Return [X, Y] of the center of cell containing provided text 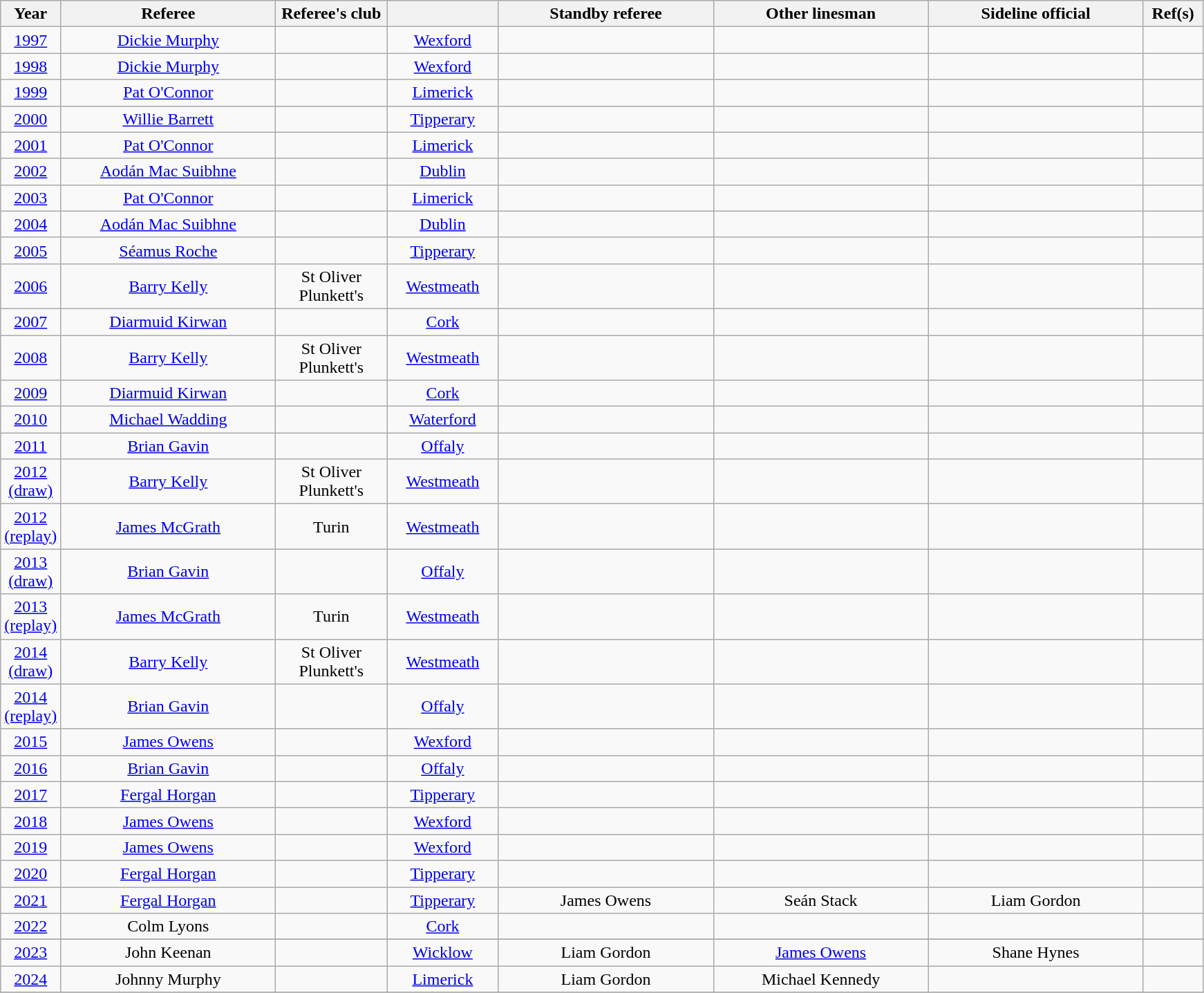
2000 [30, 119]
2018 [30, 821]
Waterford [442, 420]
Michael Kennedy [821, 979]
2012 (replay) [30, 527]
Michael Wadding [169, 420]
1999 [30, 93]
2016 [30, 768]
2014 (draw) [30, 661]
2007 [30, 322]
Standby referee [605, 14]
Johnny Murphy [169, 979]
2009 [30, 393]
Sideline official [1035, 14]
2015 [30, 742]
2023 [30, 953]
2020 [30, 873]
1997 [30, 40]
Wicklow [442, 953]
2002 [30, 171]
2010 [30, 420]
2013 (draw) [30, 571]
Shane Hynes [1035, 953]
Referee's club [332, 14]
Seán Stack [821, 900]
Year [30, 14]
2003 [30, 198]
Willie Barrett [169, 119]
Ref(s) [1173, 14]
Colm Lyons [169, 927]
2006 [30, 286]
2021 [30, 900]
2005 [30, 250]
1998 [30, 66]
Other linesman [821, 14]
2013 (replay) [30, 617]
John Keenan [169, 953]
Séamus Roche [169, 250]
2001 [30, 145]
2004 [30, 224]
2019 [30, 847]
2012 (draw) [30, 481]
2017 [30, 795]
2008 [30, 357]
2011 [30, 446]
2024 [30, 979]
Referee [169, 14]
2022 [30, 927]
2014 (replay) [30, 707]
